Determine the (x, y) coordinate at the center of the cell enclosing the given text.  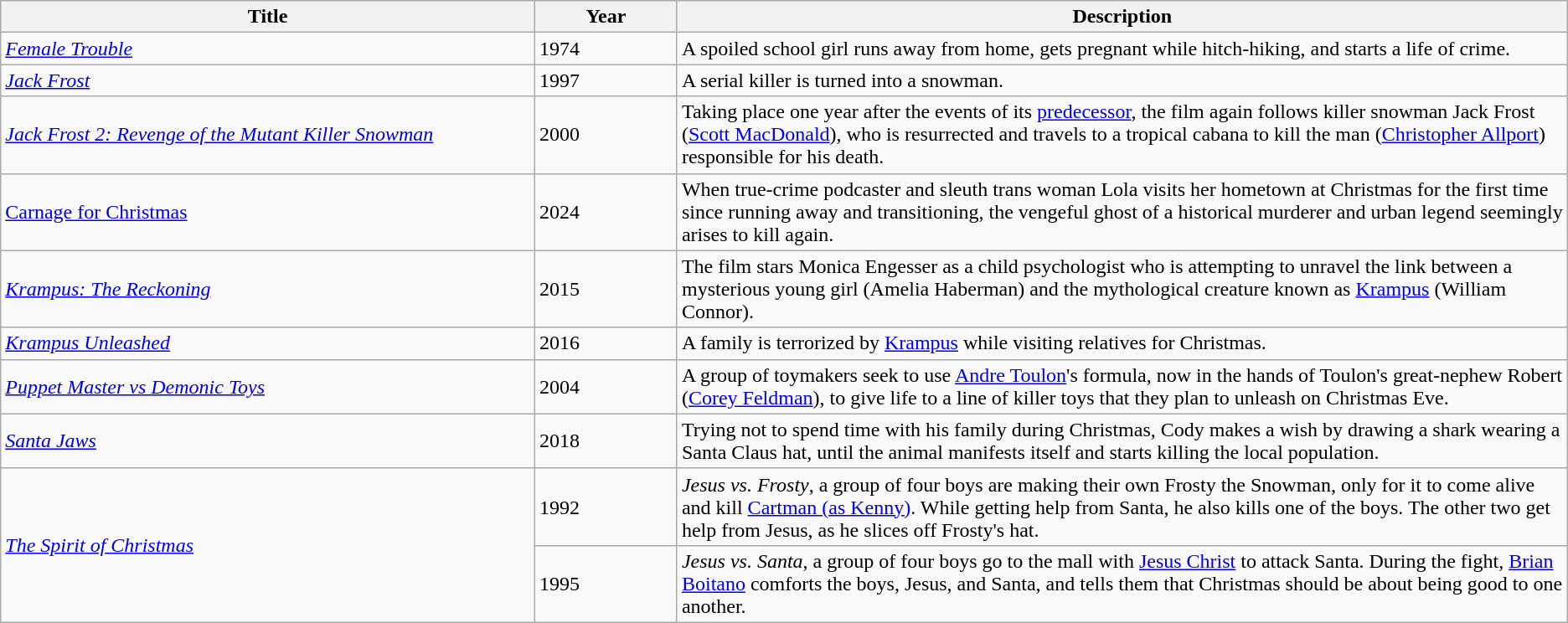
Year (606, 17)
2000 (606, 135)
Description (1122, 17)
1992 (606, 507)
2018 (606, 440)
Jack Frost (268, 80)
Puppet Master vs Demonic Toys (268, 387)
A serial killer is turned into a snowman. (1122, 80)
2004 (606, 387)
Krampus Unleashed (268, 343)
A spoiled school girl runs away from home, gets pregnant while hitch-hiking, and starts a life of crime. (1122, 49)
Carnage for Christmas (268, 212)
2015 (606, 289)
The Spirit of Christmas (268, 545)
Santa Jaws (268, 440)
1974 (606, 49)
A family is terrorized by Krampus while visiting relatives for Christmas. (1122, 343)
1995 (606, 584)
Title (268, 17)
1997 (606, 80)
2024 (606, 212)
Jack Frost 2: Revenge of the Mutant Killer Snowman (268, 135)
Krampus: The Reckoning (268, 289)
2016 (606, 343)
Female Trouble (268, 49)
